Determine the (x, y) coordinate at the center of the cell enclosing the given text.  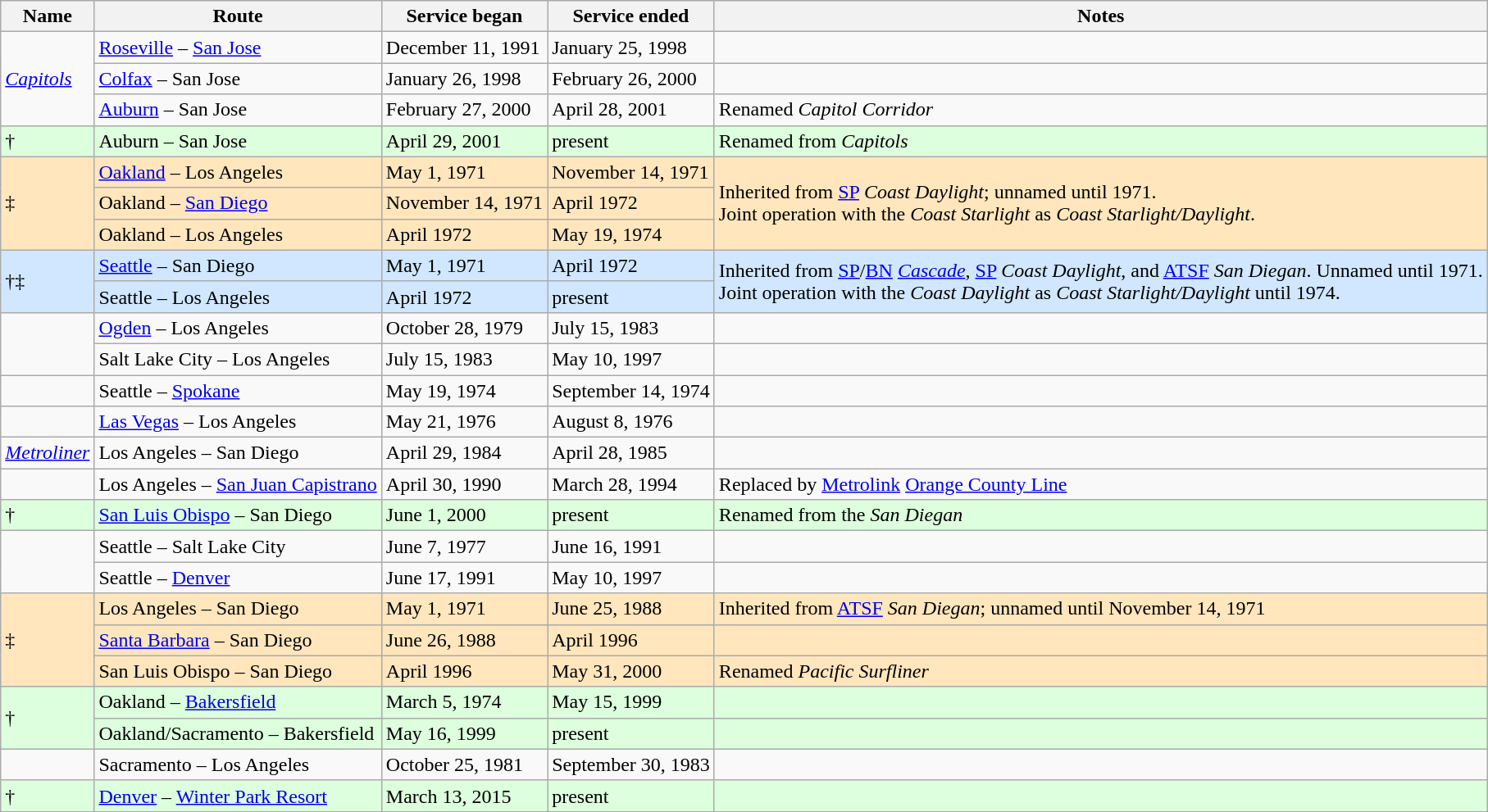
April 30, 1990 (464, 484)
September 30, 1983 (631, 764)
Denver – Winter Park Resort (238, 796)
Notes (1100, 16)
December 11, 1991 (464, 48)
October 25, 1981 (464, 764)
Ogden – Los Angeles (238, 328)
Name (48, 16)
Oakland/Sacramento – Bakersfield (238, 733)
June 26, 1988 (464, 640)
June 17, 1991 (464, 578)
April 28, 1985 (631, 453)
June 16, 1991 (631, 547)
Renamed from Capitols (1100, 141)
Renamed Pacific Surfliner (1100, 671)
Sacramento – Los Angeles (238, 764)
September 14, 1974 (631, 391)
May 15, 1999 (631, 702)
Seattle – Spokane (238, 391)
Salt Lake City – Los Angeles (238, 359)
Inherited from ATSF San Diegan; unnamed until November 14, 1971 (1100, 609)
Replaced by Metrolink Orange County Line (1100, 484)
Los Angeles – San Juan Capistrano (238, 484)
Oakland – San Diego (238, 203)
June 25, 1988 (631, 609)
Metroliner (48, 453)
October 28, 1979 (464, 328)
March 5, 1974 (464, 702)
Service began (464, 16)
February 27, 2000 (464, 110)
May 31, 2000 (631, 671)
May 21, 1976 (464, 422)
Roseville – San Jose (238, 48)
Route (238, 16)
Renamed Capitol Corridor (1100, 110)
Capitols (48, 79)
Inherited from SP Coast Daylight; unnamed until 1971.Joint operation with the Coast Starlight as Coast Starlight/Daylight. (1100, 203)
January 25, 1998 (631, 48)
Service ended (631, 16)
April 29, 2001 (464, 141)
March 28, 1994 (631, 484)
Seattle – Salt Lake City (238, 547)
Seattle – Los Angeles (238, 297)
March 13, 2015 (464, 796)
†‡ (48, 281)
June 7, 1977 (464, 547)
Renamed from the San Diegan (1100, 515)
May 16, 1999 (464, 733)
Colfax – San Jose (238, 79)
Oakland – Bakersfield (238, 702)
August 8, 1976 (631, 422)
Las Vegas – Los Angeles (238, 422)
April 28, 2001 (631, 110)
Santa Barbara – San Diego (238, 640)
February 26, 2000 (631, 79)
April 29, 1984 (464, 453)
January 26, 1998 (464, 79)
Seattle – San Diego (238, 265)
Seattle – Denver (238, 578)
June 1, 2000 (464, 515)
